Capture the cell that displays the provided text and extract its (x, y) central coordinate. 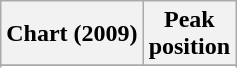
Peakposition (189, 34)
Chart (2009) (72, 34)
